Return [X, Y] of the center of cell containing provided text 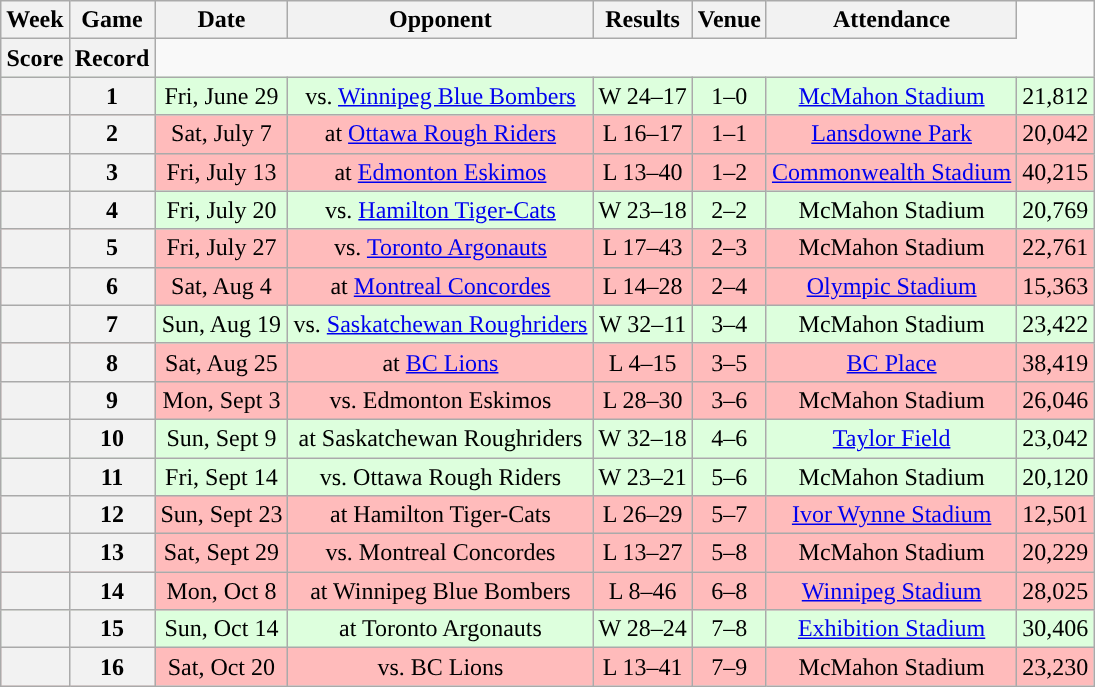
Winnipeg Stadium [891, 591]
Fri, July 27 [222, 248]
Record [112, 58]
Fri, June 29 [222, 96]
15,363 [1056, 286]
5–7 [729, 515]
L 13–41 [642, 667]
Exhibition Stadium [891, 629]
Sun, Sept 23 [222, 515]
vs. Hamilton Tiger-Cats [440, 210]
vs. Saskatchewan Roughriders [440, 324]
21,812 [1056, 96]
12 [112, 515]
9 [112, 400]
L 4–15 [642, 362]
Fri, July 13 [222, 172]
6 [112, 286]
L 26–29 [642, 515]
7–9 [729, 667]
Opponent [440, 20]
3–6 [729, 400]
20,042 [1056, 134]
1–0 [729, 96]
vs. Toronto Argonauts [440, 248]
W 23–18 [642, 210]
30,406 [1056, 629]
Venue [729, 20]
13 [112, 553]
4 [112, 210]
Ivor Wynne Stadium [891, 515]
8 [112, 362]
Commonwealth Stadium [891, 172]
7 [112, 324]
at Saskatchewan Roughriders [440, 438]
11 [112, 477]
10 [112, 438]
W 24–17 [642, 96]
1–2 [729, 172]
28,025 [1056, 591]
Sun, Aug 19 [222, 324]
5 [112, 248]
vs. Edmonton Eskimos [440, 400]
Fri, Sept 14 [222, 477]
Date [222, 20]
vs. Winnipeg Blue Bombers [440, 96]
26,046 [1056, 400]
2–2 [729, 210]
12,501 [1056, 515]
Attendance [891, 20]
3–5 [729, 362]
Sat, July 7 [222, 134]
5–6 [729, 477]
Game [112, 20]
23,230 [1056, 667]
Sun, Sept 9 [222, 438]
15 [112, 629]
Olympic Stadium [891, 286]
vs. BC Lions [440, 667]
3–4 [729, 324]
at Winnipeg Blue Bombers [440, 591]
BC Place [891, 362]
2 [112, 134]
20,769 [1056, 210]
Score [35, 58]
W 23–21 [642, 477]
23,422 [1056, 324]
L 17–43 [642, 248]
6–8 [729, 591]
22,761 [1056, 248]
16 [112, 667]
5–8 [729, 553]
Week [35, 20]
Sat, Aug 4 [222, 286]
3 [112, 172]
Sun, Oct 14 [222, 629]
4–6 [729, 438]
at Montreal Concordes [440, 286]
L 14–28 [642, 286]
Lansdowne Park [891, 134]
vs. Ottawa Rough Riders [440, 477]
L 16–17 [642, 134]
L 8–46 [642, 591]
Mon, Sept 3 [222, 400]
Fri, July 20 [222, 210]
14 [112, 591]
20,120 [1056, 477]
W 28–24 [642, 629]
at Toronto Argonauts [440, 629]
Taylor Field [891, 438]
at Ottawa Rough Riders [440, 134]
Results [642, 20]
Sat, Oct 20 [222, 667]
Sat, Sept 29 [222, 553]
7–8 [729, 629]
W 32–11 [642, 324]
L 28–30 [642, 400]
2–3 [729, 248]
at BC Lions [440, 362]
vs. Montreal Concordes [440, 553]
2–4 [729, 286]
Sat, Aug 25 [222, 362]
at Edmonton Eskimos [440, 172]
38,419 [1056, 362]
1 [112, 96]
W 32–18 [642, 438]
at Hamilton Tiger-Cats [440, 515]
1–1 [729, 134]
40,215 [1056, 172]
L 13–27 [642, 553]
Mon, Oct 8 [222, 591]
23,042 [1056, 438]
20,229 [1056, 553]
L 13–40 [642, 172]
